For the text-containing cell, return its midpoint in [x, y] coordinate format. 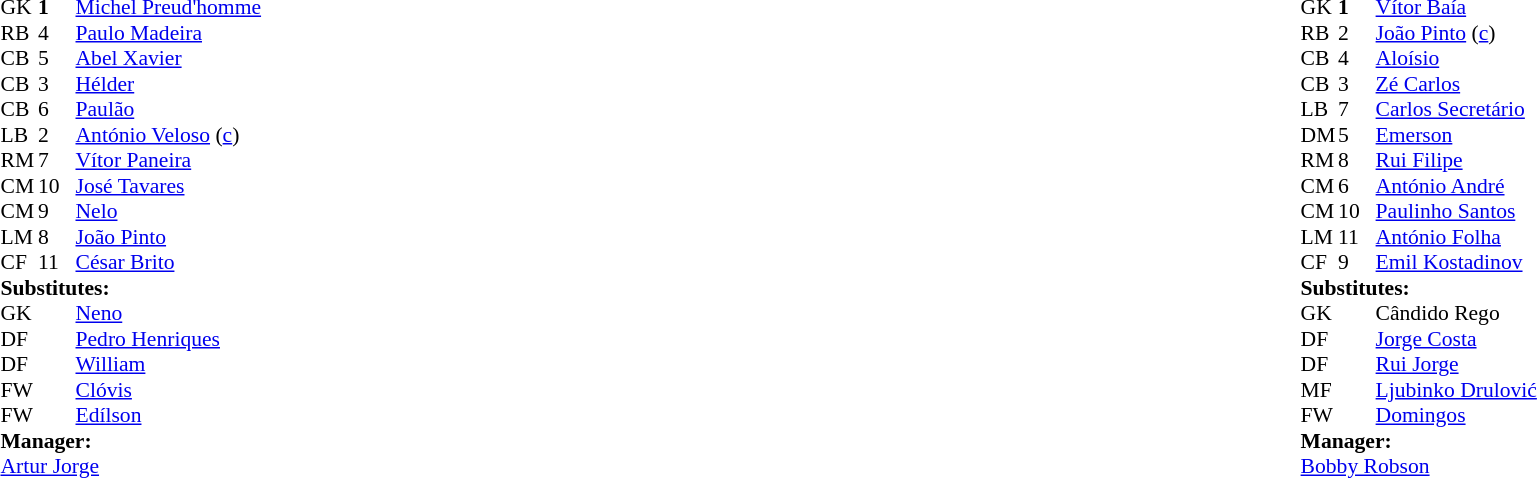
Vítor Paneira [169, 161]
António André [1456, 186]
José Tavares [169, 186]
António Veloso (c) [169, 135]
António Folha [1456, 237]
Edílson [169, 415]
Domingos [1456, 415]
Neno [169, 313]
Cândido Rego [1456, 313]
Carlos Secretário [1456, 109]
Ljubinko Drulović [1456, 390]
MF [1320, 390]
Pedro Henriques [169, 339]
William [169, 365]
DM [1320, 135]
Zé Carlos [1456, 84]
Paulo Madeira [169, 33]
Abel Xavier [169, 59]
Hélder [169, 84]
César Brito [169, 263]
João Pinto [169, 237]
Nelo [169, 211]
Emil Kostadinov [1456, 263]
Aloísio [1456, 59]
João Pinto (c) [1456, 33]
Emerson [1456, 135]
Rui Filipe [1456, 161]
Paulinho Santos [1456, 211]
Paulão [169, 109]
Rui Jorge [1456, 365]
Clóvis [169, 390]
Jorge Costa [1456, 339]
